Pinpoint the cell where the given text exists, returning its [x, y] midpoint coordinate. 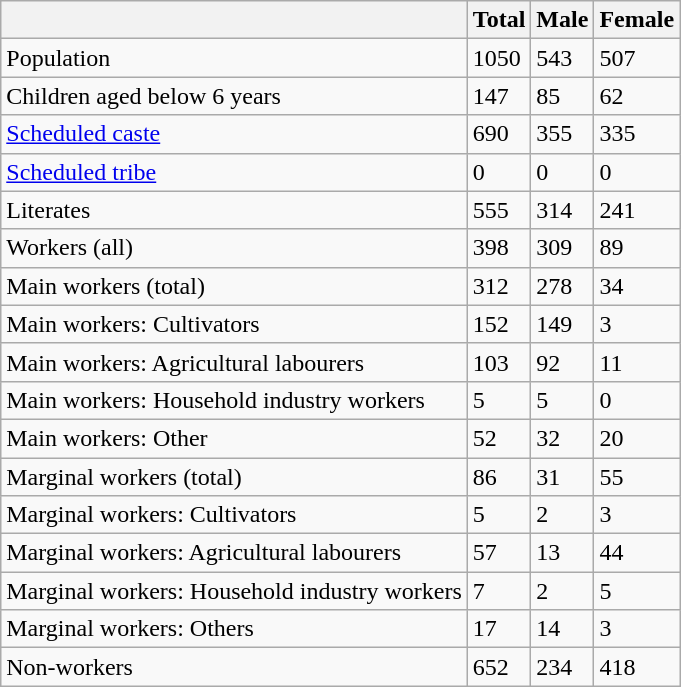
Workers (all) [234, 248]
309 [562, 248]
Male [562, 20]
Scheduled caste [234, 134]
Marginal workers: Others [234, 629]
31 [562, 477]
418 [637, 667]
555 [499, 210]
52 [499, 438]
57 [499, 553]
Marginal workers (total) [234, 477]
Literates [234, 210]
Non-workers [234, 667]
314 [562, 210]
Scheduled tribe [234, 172]
62 [637, 96]
Population [234, 58]
241 [637, 210]
11 [637, 362]
234 [562, 667]
152 [499, 324]
Female [637, 20]
Main workers (total) [234, 286]
89 [637, 248]
17 [499, 629]
Marginal workers: Agricultural labourers [234, 553]
20 [637, 438]
355 [562, 134]
86 [499, 477]
690 [499, 134]
149 [562, 324]
1050 [499, 58]
147 [499, 96]
Children aged below 6 years [234, 96]
278 [562, 286]
55 [637, 477]
Main workers: Other [234, 438]
Main workers: Cultivators [234, 324]
507 [637, 58]
14 [562, 629]
335 [637, 134]
652 [499, 667]
13 [562, 553]
44 [637, 553]
Marginal workers: Cultivators [234, 515]
312 [499, 286]
32 [562, 438]
Marginal workers: Household industry workers [234, 591]
103 [499, 362]
398 [499, 248]
85 [562, 96]
7 [499, 591]
34 [637, 286]
92 [562, 362]
Main workers: Agricultural labourers [234, 362]
543 [562, 58]
Main workers: Household industry workers [234, 400]
Total [499, 20]
